Output the [x, y] coordinate of the center of the cell containing the given text.  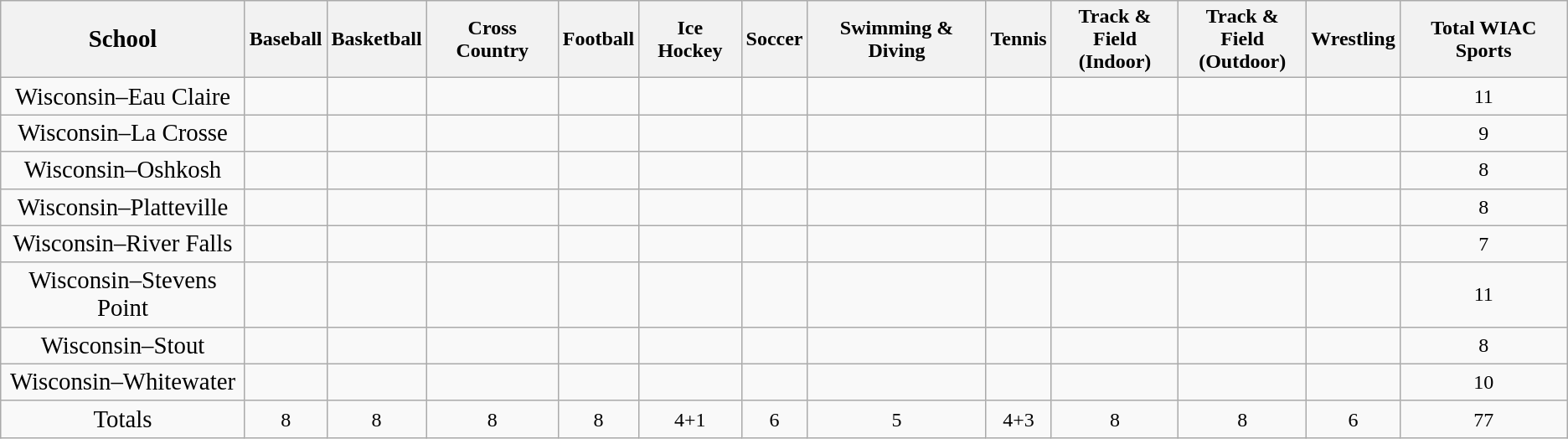
Soccer [774, 39]
77 [1483, 419]
Tennis [1019, 39]
Wisconsin–Stout [123, 345]
Baseball [286, 39]
7 [1483, 244]
4+3 [1019, 419]
Wisconsin–River Falls [123, 244]
Wisconsin–Platteville [123, 207]
Totals [123, 419]
Wrestling [1354, 39]
Track & Field(Outdoor) [1243, 39]
Track & Field(Indoor) [1115, 39]
Basketball [377, 39]
Wisconsin–Eau Claire [123, 96]
9 [1483, 133]
Wisconsin–Whitewater [123, 382]
Ice Hockey [690, 39]
School [123, 39]
4+1 [690, 419]
Wisconsin–Stevens Point [123, 295]
Wisconsin–La Crosse [123, 133]
Swimming & Diving [896, 39]
Cross Country [493, 39]
Football [598, 39]
Wisconsin–Oshkosh [123, 170]
Total WIAC Sports [1483, 39]
5 [896, 419]
10 [1483, 382]
